Return (X, Y) of the center of cell containing provided text 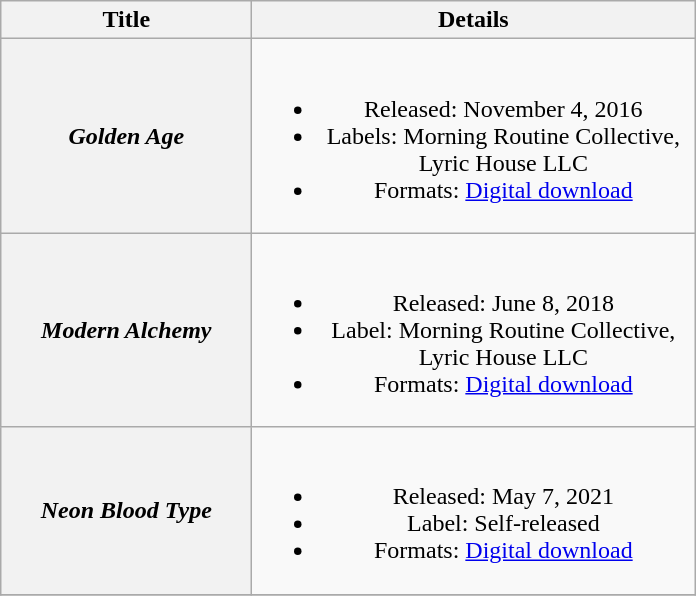
Neon Blood Type (126, 510)
Title (126, 20)
Released: June 8, 2018Label: Morning Routine Collective, Lyric House LLCFormats: Digital download (474, 330)
Golden Age (126, 136)
Modern Alchemy (126, 330)
Details (474, 20)
Released: November 4, 2016Labels: Morning Routine Collective, Lyric House LLCFormats: Digital download (474, 136)
Released: May 7, 2021Label: Self-releasedFormats: Digital download (474, 510)
